Extract the (x, y) coordinate from the center of the cell holding the provided text.  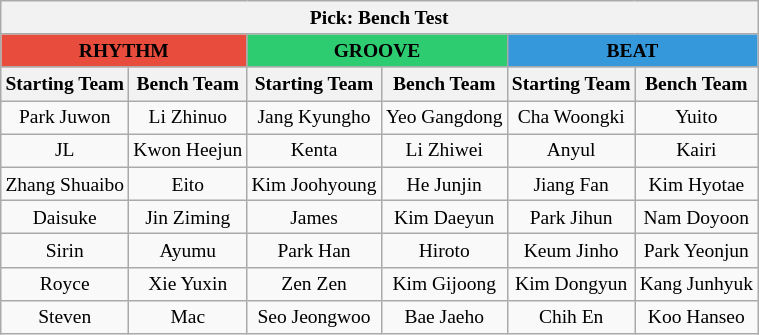
Kim Joohyoung (314, 184)
Pick: Bench Test (380, 18)
Koo Hanseo (696, 316)
Anyul (571, 150)
Kim Dongyun (571, 284)
Jang Kyungho (314, 118)
Hiroto (444, 250)
Yeo Gangdong (444, 118)
Park Juwon (65, 118)
Yuito (696, 118)
Park Yeonjun (696, 250)
Li Zhiwei (444, 150)
Kim Gijoong (444, 284)
Sirin (65, 250)
Jiang Fan (571, 184)
Kim Daeyun (444, 216)
RHYTHM (124, 50)
Bae Jaeho (444, 316)
Zhang Shuaibo (65, 184)
Cha Woongki (571, 118)
JL (65, 150)
Steven (65, 316)
Kwon Heejun (188, 150)
Kim Hyotae (696, 184)
GROOVE (377, 50)
Kang Junhyuk (696, 284)
Seo Jeongwoo (314, 316)
James (314, 216)
Zen Zen (314, 284)
Park Jihun (571, 216)
Xie Yuxin (188, 284)
Mac (188, 316)
Kenta (314, 150)
BEAT (632, 50)
Li Zhinuo (188, 118)
Jin Ziming (188, 216)
Park Han (314, 250)
Eito (188, 184)
He Junjin (444, 184)
Keum Jinho (571, 250)
Ayumu (188, 250)
Chih En (571, 316)
Nam Doyoon (696, 216)
Kairi (696, 150)
Royce (65, 284)
Daisuke (65, 216)
